Return the (X, Y) coordinate for the center point of the cell that contains the specified text.  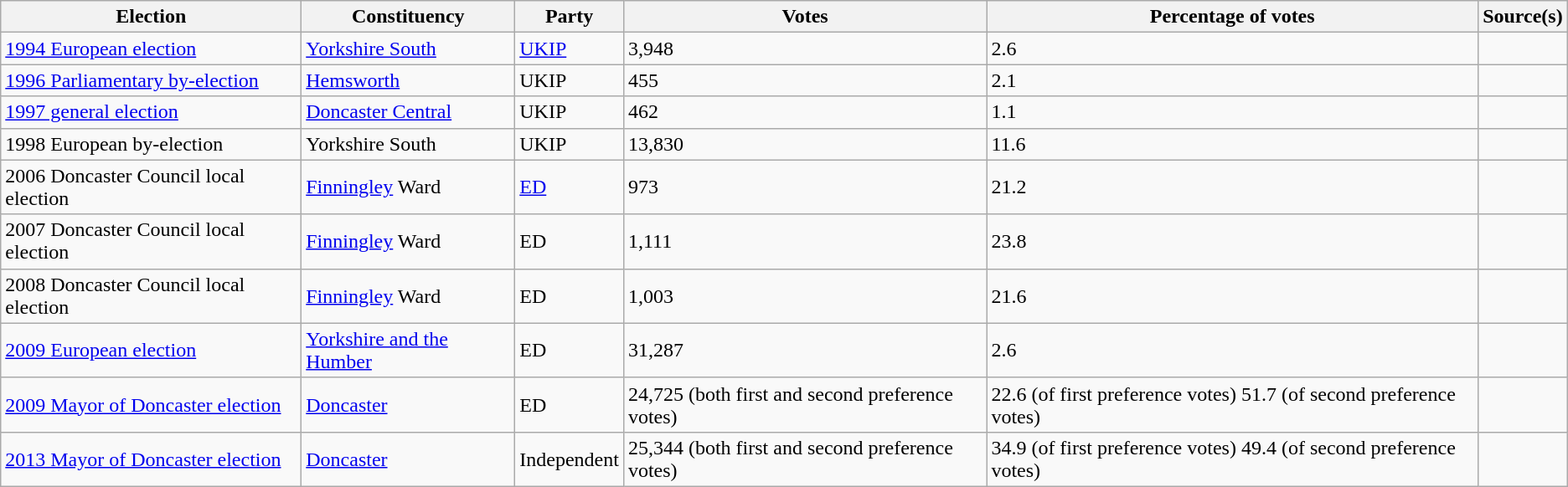
2013 Mayor of Doncaster election (151, 459)
13,830 (804, 144)
1998 European by-election (151, 144)
2009 European election (151, 350)
3,948 (804, 49)
Source(s) (1523, 17)
973 (804, 187)
25,344 (both first and second preference votes) (804, 459)
34.9 (of first preference votes) 49.4 (of second preference votes) (1233, 459)
2009 Mayor of Doncaster election (151, 405)
11.6 (1233, 144)
455 (804, 80)
Hemsworth (409, 80)
31,287 (804, 350)
Election (151, 17)
21.6 (1233, 296)
2006 Doncaster Council local election (151, 187)
23.8 (1233, 241)
2008 Doncaster Council local election (151, 296)
1996 Parliamentary by-election (151, 80)
1.1 (1233, 112)
462 (804, 112)
Yorkshire and the Humber (409, 350)
2.1 (1233, 80)
Percentage of votes (1233, 17)
1997 general election (151, 112)
1,111 (804, 241)
Constituency (409, 17)
Doncaster Central (409, 112)
22.6 (of first preference votes) 51.7 (of second preference votes) (1233, 405)
Party (570, 17)
Votes (804, 17)
2007 Doncaster Council local election (151, 241)
1,003 (804, 296)
1994 European election (151, 49)
21.2 (1233, 187)
24,725 (both first and second preference votes) (804, 405)
Independent (570, 459)
